Capture the cell that displays the provided text and extract its (x, y) central coordinate. 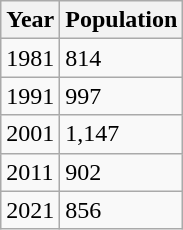
Year (30, 20)
997 (122, 96)
1991 (30, 96)
814 (122, 58)
Population (122, 20)
2001 (30, 134)
2021 (30, 210)
2011 (30, 172)
856 (122, 210)
1981 (30, 58)
902 (122, 172)
1,147 (122, 134)
